Return the [X, Y] coordinate for the center point of the cell that contains the specified text.  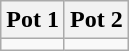
Pot 1 [33, 20]
Pot 2 [96, 20]
